From the cell containing the given text, extract its center point as (x, y) coordinate. 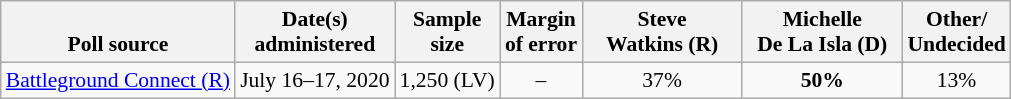
50% (822, 80)
Battleground Connect (R) (118, 80)
Other/Undecided (956, 32)
July 16–17, 2020 (314, 80)
1,250 (LV) (448, 80)
Samplesize (448, 32)
13% (956, 80)
Poll source (118, 32)
Marginof error (541, 32)
37% (662, 80)
SteveWatkins (R) (662, 32)
Michelle De La Isla (D) (822, 32)
Date(s)administered (314, 32)
– (541, 80)
